From the cell containing the given text, extract its center point as [X, Y] coordinate. 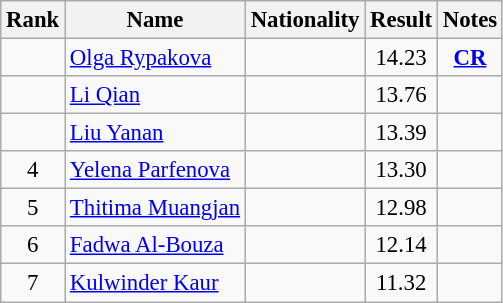
CR [470, 58]
4 [33, 170]
Fadwa Al-Bouza [156, 245]
7 [33, 283]
Result [402, 20]
Liu Yanan [156, 133]
Nationality [304, 20]
5 [33, 208]
Li Qian [156, 95]
12.14 [402, 245]
13.30 [402, 170]
Name [156, 20]
6 [33, 245]
Yelena Parfenova [156, 170]
13.76 [402, 95]
13.39 [402, 133]
Kulwinder Kaur [156, 283]
14.23 [402, 58]
Thitima Muangjan [156, 208]
12.98 [402, 208]
Notes [470, 20]
Olga Rypakova [156, 58]
Rank [33, 20]
11.32 [402, 283]
